Detect which cell encompasses the target text, then output its (x, y) center coordinate. 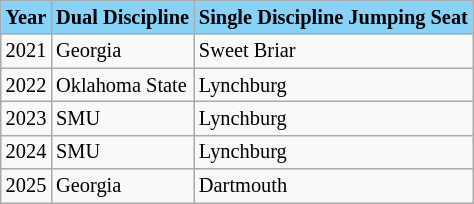
Dartmouth (334, 186)
Oklahoma State (122, 85)
2025 (26, 186)
2024 (26, 152)
2023 (26, 118)
2021 (26, 51)
Year (26, 17)
Single Discipline Jumping Seat (334, 17)
2022 (26, 85)
Sweet Briar (334, 51)
Dual Discipline (122, 17)
